Determine the [X, Y] coordinate at the center of the cell enclosing the given text.  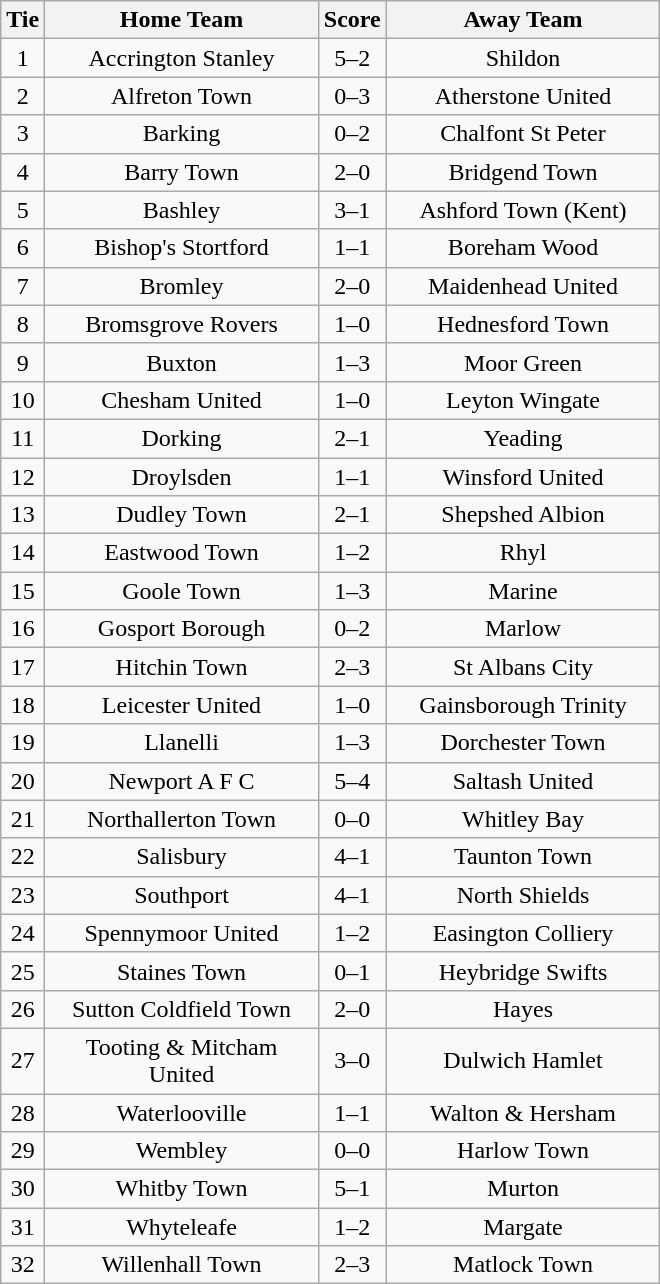
Llanelli [182, 743]
Score [352, 20]
12 [23, 477]
Atherstone United [523, 96]
Salisbury [182, 857]
Goole Town [182, 591]
Gainsborough Trinity [523, 705]
25 [23, 971]
15 [23, 591]
11 [23, 438]
5–1 [352, 1189]
Southport [182, 895]
Newport A F C [182, 781]
Saltash United [523, 781]
29 [23, 1151]
Maidenhead United [523, 286]
Margate [523, 1227]
Tooting & Mitcham United [182, 1060]
6 [23, 248]
Home Team [182, 20]
Shepshed Albion [523, 515]
Eastwood Town [182, 553]
19 [23, 743]
St Albans City [523, 667]
5–2 [352, 58]
Walton & Hersham [523, 1113]
Staines Town [182, 971]
Bromley [182, 286]
Bashley [182, 210]
Bridgend Town [523, 172]
0–3 [352, 96]
9 [23, 362]
Heybridge Swifts [523, 971]
Whitby Town [182, 1189]
Rhyl [523, 553]
13 [23, 515]
8 [23, 324]
30 [23, 1189]
Northallerton Town [182, 819]
3–0 [352, 1060]
Winsford United [523, 477]
Accrington Stanley [182, 58]
Leyton Wingate [523, 400]
Marine [523, 591]
Away Team [523, 20]
Barry Town [182, 172]
Boreham Wood [523, 248]
24 [23, 933]
28 [23, 1113]
Bishop's Stortford [182, 248]
Whitley Bay [523, 819]
0–1 [352, 971]
4 [23, 172]
Willenhall Town [182, 1265]
31 [23, 1227]
North Shields [523, 895]
17 [23, 667]
Taunton Town [523, 857]
Shildon [523, 58]
Waterlooville [182, 1113]
Bromsgrove Rovers [182, 324]
Ashford Town (Kent) [523, 210]
5–4 [352, 781]
3–1 [352, 210]
Barking [182, 134]
Leicester United [182, 705]
27 [23, 1060]
1 [23, 58]
14 [23, 553]
Moor Green [523, 362]
Spennymoor United [182, 933]
Droylsden [182, 477]
Dorchester Town [523, 743]
Matlock Town [523, 1265]
18 [23, 705]
5 [23, 210]
Buxton [182, 362]
Marlow [523, 629]
Alfreton Town [182, 96]
3 [23, 134]
23 [23, 895]
10 [23, 400]
Dorking [182, 438]
Dulwich Hamlet [523, 1060]
16 [23, 629]
22 [23, 857]
Gosport Borough [182, 629]
21 [23, 819]
20 [23, 781]
Hednesford Town [523, 324]
Chesham United [182, 400]
Easington Colliery [523, 933]
Whyteleafe [182, 1227]
Harlow Town [523, 1151]
Murton [523, 1189]
2 [23, 96]
Yeading [523, 438]
Hitchin Town [182, 667]
7 [23, 286]
Tie [23, 20]
Sutton Coldfield Town [182, 1009]
Chalfont St Peter [523, 134]
Dudley Town [182, 515]
Hayes [523, 1009]
26 [23, 1009]
32 [23, 1265]
Wembley [182, 1151]
